For the text-containing cell, return its midpoint in [X, Y] coordinate format. 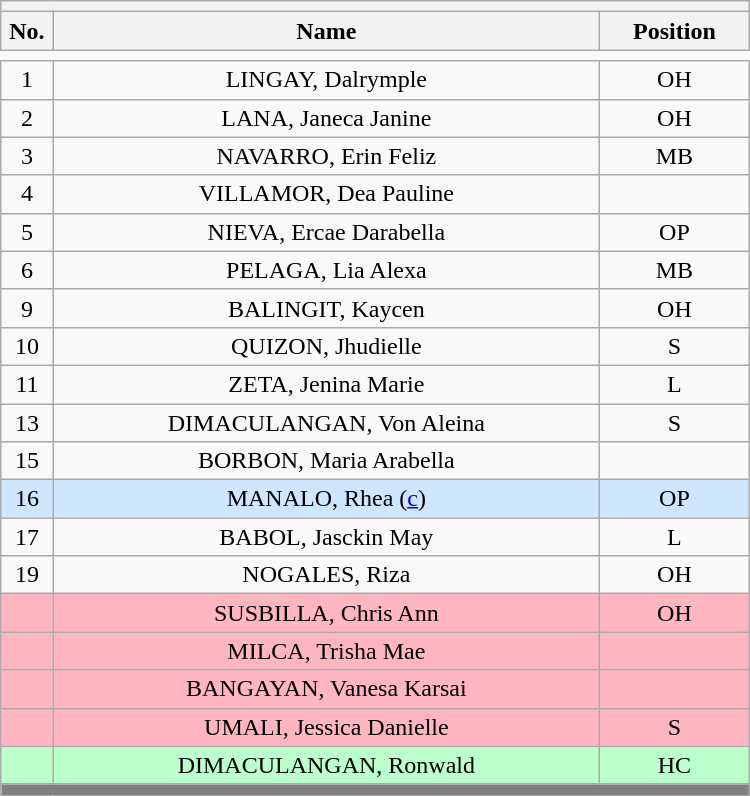
15 [27, 461]
No. [27, 31]
MILCA, Trisha Mae [326, 651]
5 [27, 232]
QUIZON, Jhudielle [326, 346]
10 [27, 346]
3 [27, 156]
SUSBILLA, Chris Ann [326, 613]
1 [27, 80]
UMALI, Jessica Danielle [326, 727]
BORBON, Maria Arabella [326, 461]
LANA, Janeca Janine [326, 118]
BALINGIT, Kaycen [326, 308]
NAVARRO, Erin Feliz [326, 156]
16 [27, 499]
HC [675, 765]
LINGAY, Dalrymple [326, 80]
9 [27, 308]
MANALO, Rhea (c) [326, 499]
BABOL, Jasckin May [326, 537]
Name [326, 31]
13 [27, 423]
NOGALES, Riza [326, 575]
PELAGA, Lia Alexa [326, 270]
BANGAYAN, Vanesa Karsai [326, 689]
VILLAMOR, Dea Pauline [326, 194]
19 [27, 575]
NIEVA, Ercae Darabella [326, 232]
11 [27, 384]
6 [27, 270]
2 [27, 118]
DIMACULANGAN, Ronwald [326, 765]
4 [27, 194]
Position [675, 31]
17 [27, 537]
DIMACULANGAN, Von Aleina [326, 423]
ZETA, Jenina Marie [326, 384]
